Output the (X, Y) coordinate of the center of the cell containing the given text.  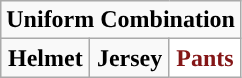
Pants (204, 58)
Jersey (130, 58)
Helmet (46, 58)
Uniform Combination (121, 20)
